From the cell containing the given text, extract its center point as [X, Y] coordinate. 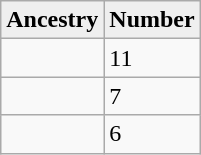
6 [152, 134]
Ancestry [52, 20]
7 [152, 96]
Number [152, 20]
11 [152, 58]
